Capture the cell that displays the provided text and extract its (x, y) central coordinate. 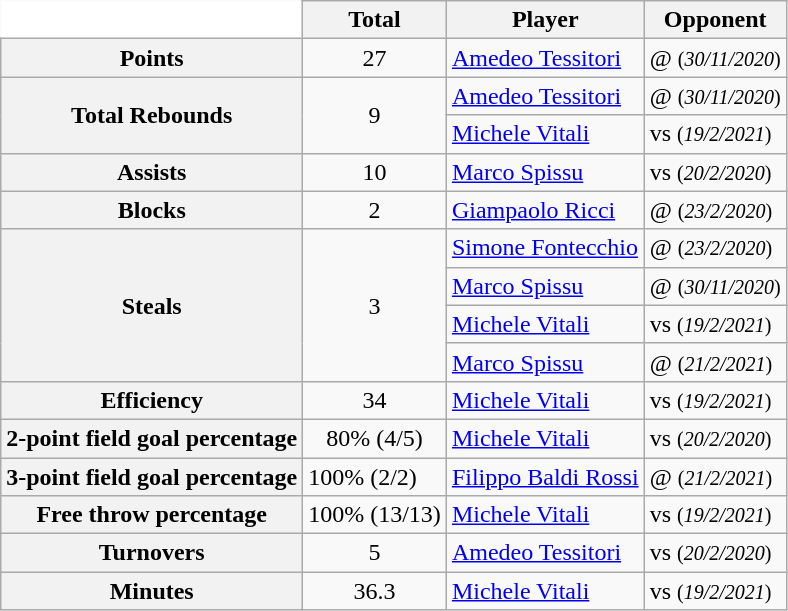
2 (375, 210)
3 (375, 305)
Simone Fontecchio (545, 248)
Minutes (152, 591)
Blocks (152, 210)
Turnovers (152, 553)
10 (375, 172)
Free throw percentage (152, 515)
Total (375, 20)
Filippo Baldi Rossi (545, 477)
34 (375, 400)
100% (13/13) (375, 515)
5 (375, 553)
Opponent (715, 20)
3-point field goal percentage (152, 477)
Efficiency (152, 400)
Assists (152, 172)
2-point field goal percentage (152, 438)
9 (375, 115)
Steals (152, 305)
27 (375, 58)
100% (2/2) (375, 477)
Player (545, 20)
Points (152, 58)
80% (4/5) (375, 438)
Total Rebounds (152, 115)
36.3 (375, 591)
Giampaolo Ricci (545, 210)
